Provide the [x, y] coordinate of the cell's center where the given text is located.  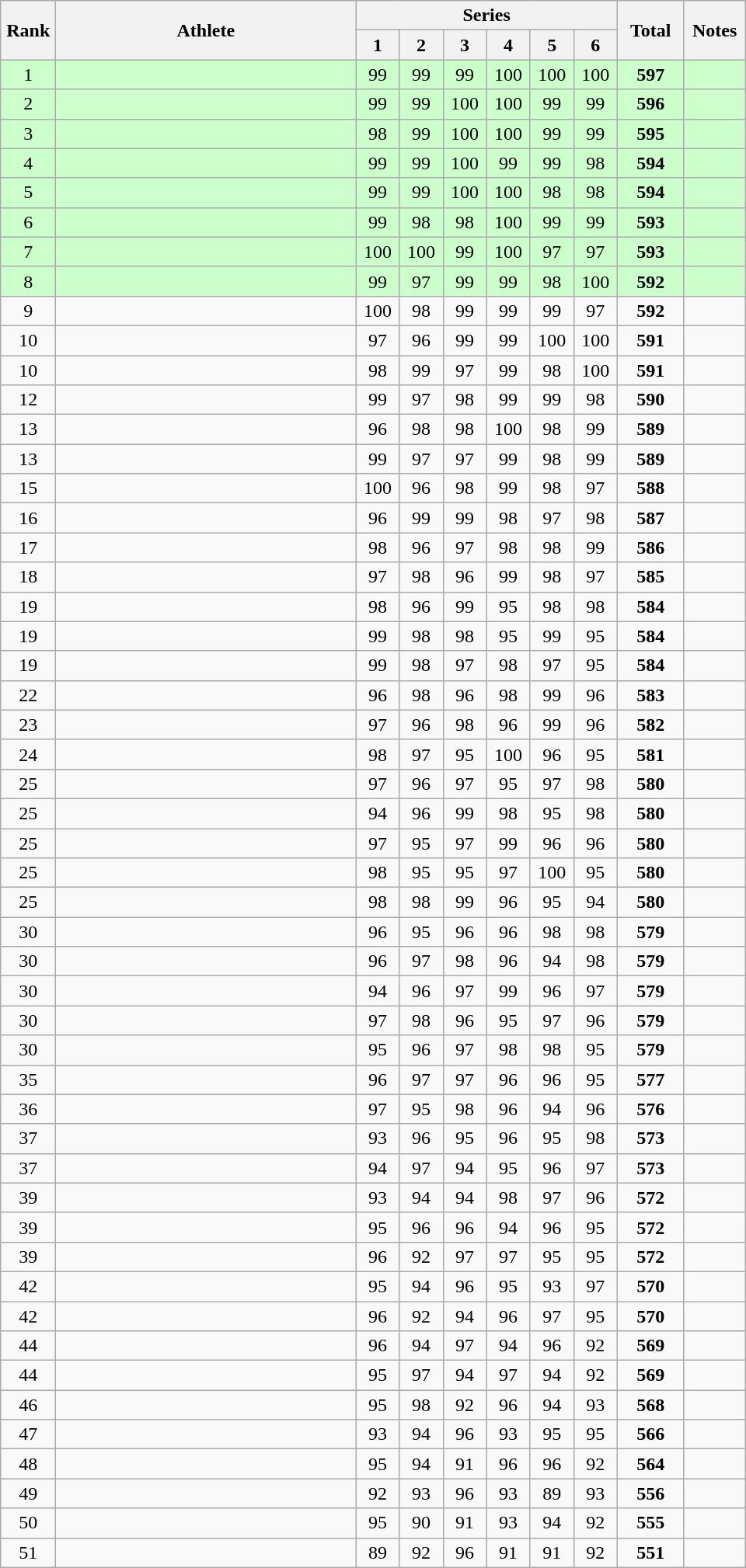
47 [28, 1434]
15 [28, 488]
576 [650, 1109]
18 [28, 577]
8 [28, 281]
46 [28, 1405]
582 [650, 725]
12 [28, 400]
581 [650, 754]
Athlete [206, 30]
555 [650, 1523]
Total [650, 30]
595 [650, 134]
24 [28, 754]
9 [28, 311]
551 [650, 1552]
577 [650, 1080]
50 [28, 1523]
597 [650, 75]
566 [650, 1434]
564 [650, 1464]
Notes [715, 30]
586 [650, 548]
585 [650, 577]
588 [650, 488]
590 [650, 400]
49 [28, 1493]
51 [28, 1552]
568 [650, 1405]
36 [28, 1109]
17 [28, 548]
16 [28, 518]
22 [28, 695]
7 [28, 252]
48 [28, 1464]
587 [650, 518]
23 [28, 725]
556 [650, 1493]
596 [650, 104]
Series [486, 16]
35 [28, 1080]
90 [421, 1523]
583 [650, 695]
Rank [28, 30]
